Detect which cell encompasses the target text, then output its [X, Y] center coordinate. 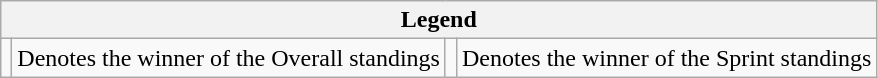
Legend [439, 20]
Denotes the winner of the Overall standings [229, 58]
Denotes the winner of the Sprint standings [666, 58]
